From the cell containing the given text, extract its center point as [X, Y] coordinate. 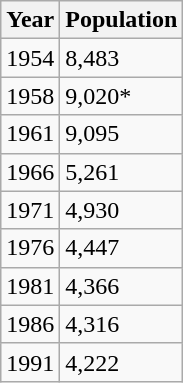
1986 [30, 324]
4,222 [122, 362]
Population [122, 20]
8,483 [122, 58]
1954 [30, 58]
4,930 [122, 210]
1981 [30, 286]
1971 [30, 210]
9,095 [122, 134]
1958 [30, 96]
1961 [30, 134]
Year [30, 20]
9,020* [122, 96]
4,447 [122, 248]
4,316 [122, 324]
4,366 [122, 286]
1966 [30, 172]
1991 [30, 362]
1976 [30, 248]
5,261 [122, 172]
